Pinpoint the cell where the given text exists, returning its [x, y] midpoint coordinate. 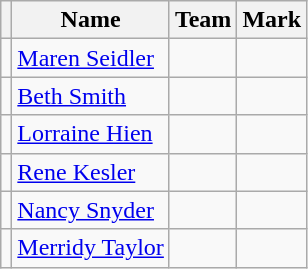
Team [203, 20]
Name [91, 20]
Nancy Snyder [91, 210]
Mark [272, 20]
Lorraine Hien [91, 134]
Rene Kesler [91, 172]
Beth Smith [91, 96]
Merridy Taylor [91, 248]
Maren Seidler [91, 58]
